Search for the cell housing the specified text and yield its (x, y) center coordinate. 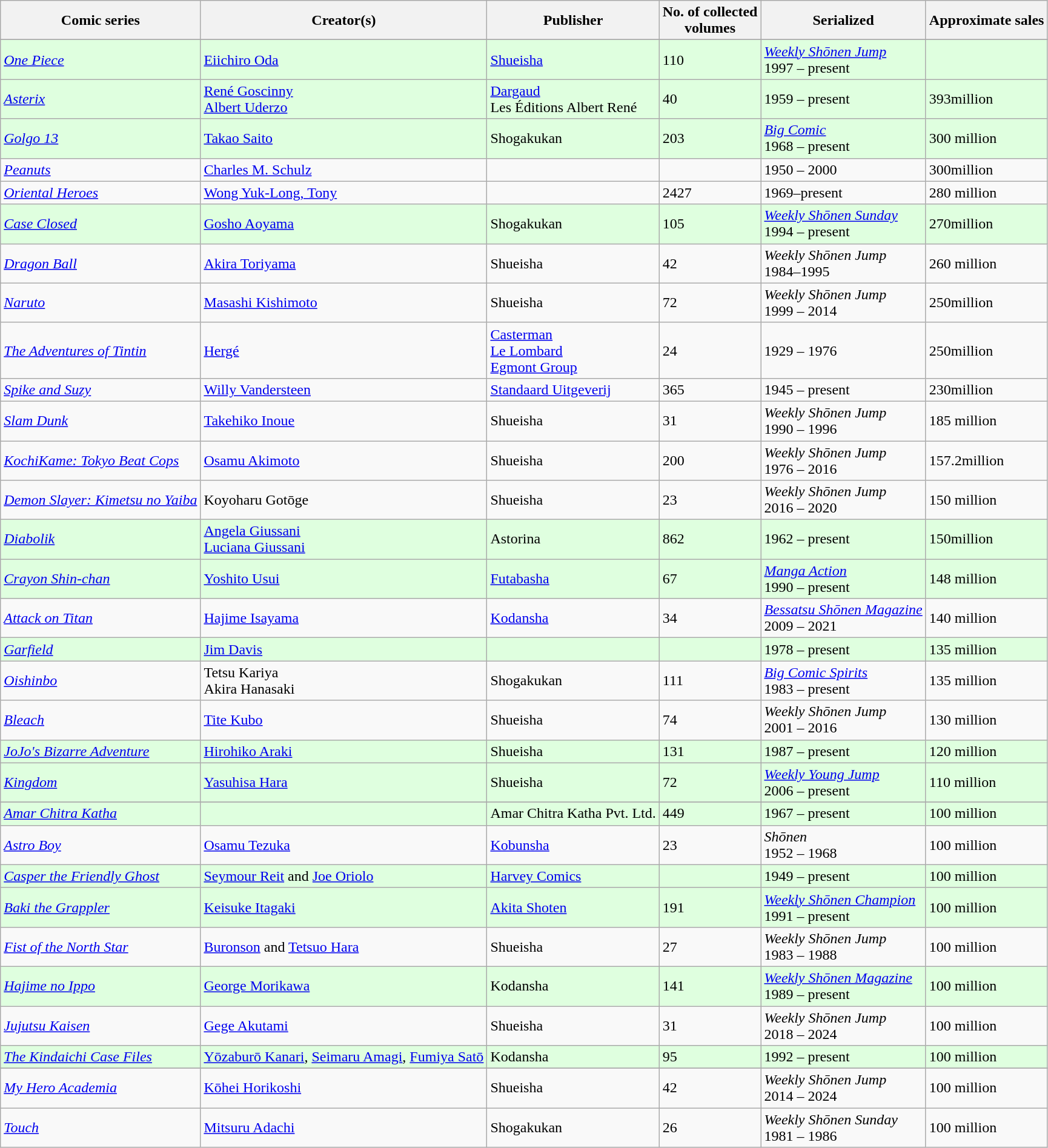
Weekly Shōnen Jump2016 – 2020 (843, 500)
203 (710, 138)
Wong Yuk-Long, Tony (344, 193)
JoJo's Bizarre Adventure (101, 751)
Takao Saito (344, 138)
Willy Vandersteen (344, 390)
Yoshito Usui (344, 579)
Weekly Shōnen Sunday1981 – 1986 (843, 1128)
Gosho Aoyama (344, 224)
Comic series (101, 21)
393million (986, 99)
Buronson and Tetsuo Hara (344, 946)
Eiichiro Oda (344, 59)
150 million (986, 500)
Weekly Shōnen Jump1984–1995 (843, 263)
Yōzaburō Kanari, Seimaru Amagi, Fumiya Satō (344, 1057)
157.2million (986, 460)
1949 – present (843, 876)
Approximate sales (986, 21)
Dargaud Les Éditions Albert René (573, 99)
Demon Slayer: Kimetsu no Yaiba (101, 500)
Serialized (843, 21)
1929 – 1976 (843, 350)
Charles M. Schulz (344, 170)
Touch (101, 1128)
Standaard Uitgeverij (573, 390)
Weekly Shōnen Magazine1989 – present (843, 986)
Oriental Heroes (101, 193)
1978 – present (843, 649)
Fist of the North Star (101, 946)
Yasuhisa Hara (344, 783)
Hergé (344, 350)
Osamu Akimoto (344, 460)
The Adventures of Tintin (101, 350)
449 (710, 814)
Golgo 13 (101, 138)
280 million (986, 193)
Kingdom (101, 783)
Masashi Kishimoto (344, 303)
Weekly Shōnen Jump1983 – 1988 (843, 946)
862 (710, 539)
Hirohiko Araki (344, 751)
2427 (710, 193)
67 (710, 579)
Publisher (573, 21)
Tite Kubo (344, 720)
Jujutsu Kaisen (101, 1025)
Osamu Tezuka (344, 844)
Weekly Shōnen Jump1999 – 2014 (843, 303)
27 (710, 946)
Manga Action1990 – present (843, 579)
1959 – present (843, 99)
Weekly Shōnen Jump2001 – 2016 (843, 720)
185 million (986, 420)
200 (710, 460)
Seymour Reit and Joe Oriolo (344, 876)
40 (710, 99)
1987 – present (843, 751)
Weekly Shōnen Jump1976 – 2016 (843, 460)
74 (710, 720)
Astro Boy (101, 844)
Case Closed (101, 224)
René GoscinnyAlbert Uderzo (344, 99)
Slam Dunk (101, 420)
Creator(s) (344, 21)
1992 – present (843, 1057)
Bessatsu Shōnen Magazine 2009 – 2021 (843, 618)
1967 – present (843, 814)
150million (986, 539)
Koyoharu Gotōge (344, 500)
Dragon Ball (101, 263)
Hajime no Ippo (101, 986)
Weekly Shōnen Sunday1994 – present (843, 224)
24 (710, 350)
141 (710, 986)
Weekly Shōnen Jump1990 – 1996 (843, 420)
George Morikawa (344, 986)
130 million (986, 720)
Peanuts (101, 170)
Hajime Isayama (344, 618)
Kobunsha (573, 844)
CastermanLe LombardEgmont Group (573, 350)
Kōhei Horikoshi (344, 1088)
26 (710, 1128)
Futabasha (573, 579)
1962 – present (843, 539)
300 million (986, 138)
270million (986, 224)
Keisuke Itagaki (344, 907)
300million (986, 170)
Angela GiussaniLuciana Giussani (344, 539)
Weekly Shōnen Champion1991 – present (843, 907)
Shōnen1952 – 1968 (843, 844)
Takehiko Inoue (344, 420)
Weekly Shōnen Jump2014 – 2024 (843, 1088)
Baki the Grappler (101, 907)
Gege Akutami (344, 1025)
Harvey Comics (573, 876)
Weekly Young Jump2006 – present (843, 783)
105 (710, 224)
1950 – 2000 (843, 170)
1945 – present (843, 390)
110 (710, 59)
34 (710, 618)
140 million (986, 618)
110 million (986, 783)
120 million (986, 751)
Akira Toriyama (344, 263)
Jim Davis (344, 649)
230million (986, 390)
Weekly Shōnen Jump2018 – 2024 (843, 1025)
Spike and Suzy (101, 390)
Mitsuru Adachi (344, 1128)
The Kindaichi Case Files (101, 1057)
Big Comic1968 – present (843, 138)
260 million (986, 263)
Diabolik (101, 539)
Asterix (101, 99)
148 million (986, 579)
Attack on Titan (101, 618)
My Hero Academia (101, 1088)
111 (710, 681)
Tetsu Kariya Akira Hanasaki (344, 681)
KochiKame: Tokyo Beat Cops (101, 460)
Weekly Shōnen Jump1997 – present (843, 59)
1969–present (843, 193)
95 (710, 1057)
Amar Chitra Katha Pvt. Ltd. (573, 814)
Amar Chitra Katha (101, 814)
One Piece (101, 59)
Oishinbo (101, 681)
Astorina (573, 539)
131 (710, 751)
Casper the Friendly Ghost (101, 876)
Bleach (101, 720)
Crayon Shin-chan (101, 579)
Naruto (101, 303)
Akita Shoten (573, 907)
365 (710, 390)
Big Comic Spirits1983 – present (843, 681)
Garfield (101, 649)
No. of collectedvolumes (710, 21)
191 (710, 907)
